Pinpoint the cell where the given text exists, returning its [x, y] midpoint coordinate. 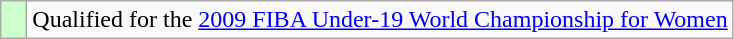
Qualified for the 2009 FIBA Under-19 World Championship for Women [380, 20]
